Scan for the cell matching the given text and deliver its [X, Y] coordinate at center. 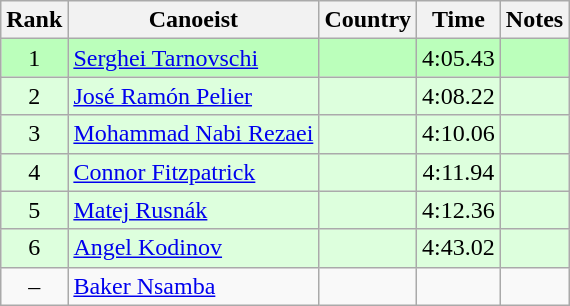
5 [34, 210]
4:12.36 [459, 210]
Rank [34, 20]
José Ramón Pelier [194, 96]
4 [34, 172]
1 [34, 58]
Country [368, 20]
4:08.22 [459, 96]
3 [34, 134]
6 [34, 248]
2 [34, 96]
4:11.94 [459, 172]
Canoeist [194, 20]
Serghei Tarnovschi [194, 58]
4:43.02 [459, 248]
4:05.43 [459, 58]
Connor Fitzpatrick [194, 172]
Baker Nsamba [194, 286]
4:10.06 [459, 134]
Mohammad Nabi Rezaei [194, 134]
Angel Kodinov [194, 248]
Notes [534, 20]
Time [459, 20]
Matej Rusnák [194, 210]
– [34, 286]
